For the text-containing cell, return its midpoint in (x, y) coordinate format. 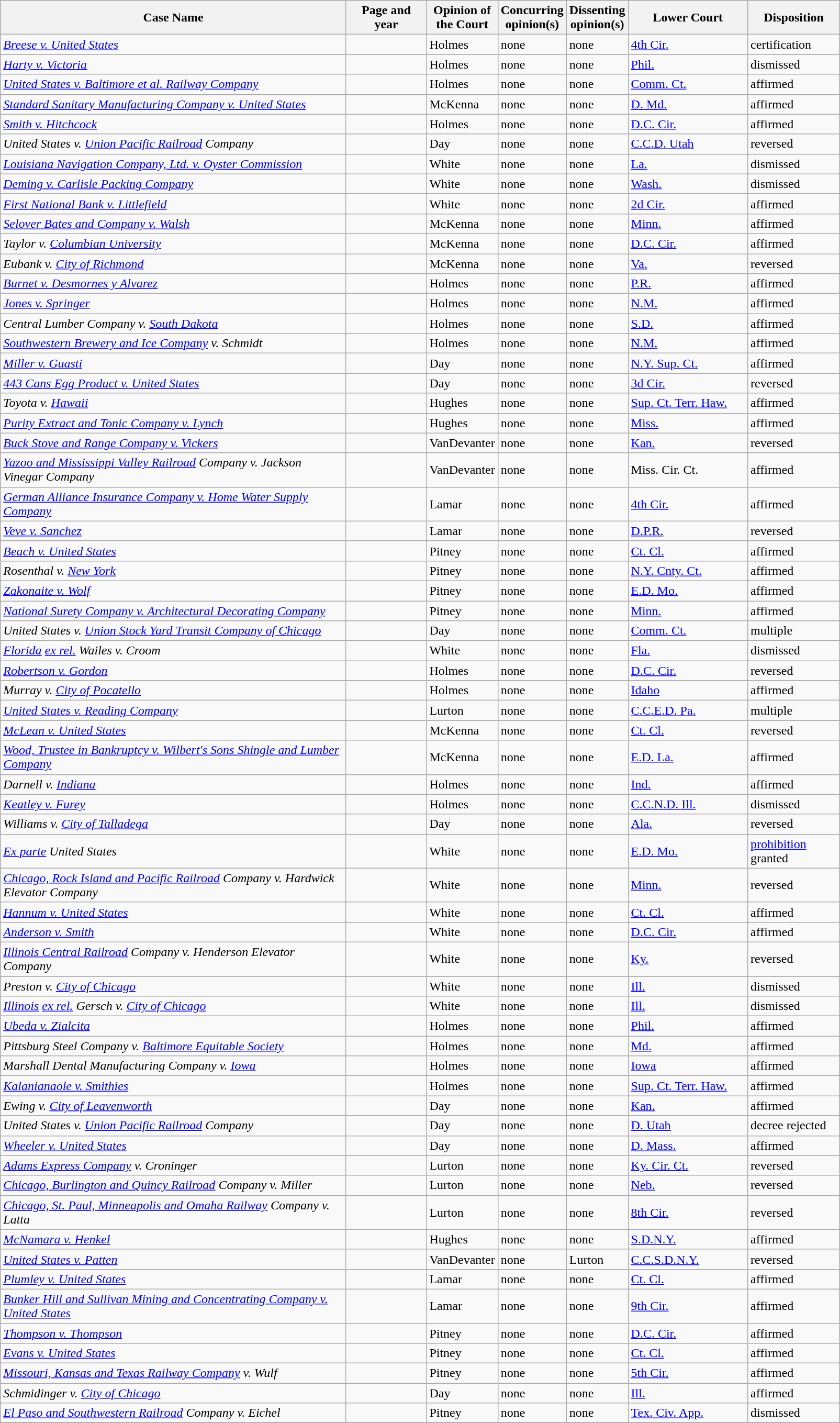
Illinois ex rel. Gersch v. City of Chicago (174, 1006)
decree rejected (794, 1126)
Md. (688, 1046)
8th Cir. (688, 1213)
Florida ex rel. Wailes v. Croom (174, 651)
Keatley v. Furey (174, 804)
Rosenthal v. New York (174, 571)
Ind. (688, 784)
C.C.S.D.N.Y. (688, 1259)
443 Cans Egg Product v. United States (174, 383)
Adams Express Company v. Croninger (174, 1165)
E.D. La. (688, 757)
Ubeda v. Zialcita (174, 1026)
McNamara v. Henkel (174, 1239)
Miller v. Guasti (174, 363)
Yazoo and Mississippi Valley Railroad Company v. Jackson Vinegar Company (174, 470)
N.Y. Sup. Ct. (688, 363)
Evans v. United States (174, 1353)
Pittsburg Steel Company v. Baltimore Equitable Society (174, 1046)
Buck Stove and Range Company v. Vickers (174, 443)
Thompson v. Thompson (174, 1333)
P.R. (688, 284)
Beach v. United States (174, 551)
Robertson v. Gordon (174, 671)
2d Cir. (688, 204)
S.D. (688, 324)
Bunker Hill and Sullivan Mining and Concentrating Company v. United States (174, 1306)
S.D.N.Y. (688, 1239)
United States v. Baltimore et al. Railway Company (174, 84)
Wash. (688, 184)
Concurring opinion(s) (532, 18)
Eubank v. City of Richmond (174, 263)
Marshall Dental Manufacturing Company v. Iowa (174, 1066)
D. Md. (688, 104)
National Surety Company v. Architectural Decorating Company (174, 611)
Kalanianaole v. Smithies (174, 1086)
Central Lumber Company v. South Dakota (174, 324)
D. Mass. (688, 1146)
Murray v. City of Pocatello (174, 691)
Southwestern Brewery and Ice Company v. Schmidt (174, 343)
Ex parte United States (174, 851)
Plumley v. United States (174, 1279)
C.C.D. Utah (688, 144)
Anderson v. Smith (174, 932)
Ky. (688, 959)
Wheeler v. United States (174, 1146)
Tex. Civ. App. (688, 1413)
Chicago, St. Paul, Minneapolis and Omaha Railway Company v. Latta (174, 1213)
Williams v. City of Talladega (174, 824)
McLean v. United States (174, 730)
D. Utah (688, 1126)
First National Bank v. Littlefield (174, 204)
Page and year (386, 18)
Hannum v. United States (174, 912)
Breese v. United States (174, 45)
El Paso and Southwestern Railroad Company v. Eichel (174, 1413)
Selover Bates and Company v. Walsh (174, 224)
Va. (688, 263)
Zakonaite v. Wolf (174, 591)
Taylor v. Columbian University (174, 243)
certification (794, 45)
prohibition granted (794, 851)
Case Name (174, 18)
United States v. Reading Company (174, 710)
C.C.E.D. Pa. (688, 710)
Disposition (794, 18)
Standard Sanitary Manufacturing Company v. United States (174, 104)
Toyota v. Hawaii (174, 403)
Deming v. Carlisle Packing Company (174, 184)
Missouri, Kansas and Texas Railway Company v. Wulf (174, 1373)
Wood, Trustee in Bankruptcy v. Wilbert's Sons Shingle and Lumber Company (174, 757)
Veve v. Sanchez (174, 531)
Darnell v. Indiana (174, 784)
Chicago, Rock Island and Pacific Railroad Company v. Hardwick Elevator Company (174, 885)
La. (688, 164)
5th Cir. (688, 1373)
Ala. (688, 824)
Schmidinger v. City of Chicago (174, 1393)
C.C.N.D. Ill. (688, 804)
N.Y. Cnty. Ct. (688, 571)
Purity Extract and Tonic Company v. Lynch (174, 423)
Dissenting opinion(s) (597, 18)
Miss. Cir. Ct. (688, 470)
Miss. (688, 423)
Illinois Central Railroad Company v. Henderson Elevator Company (174, 959)
9th Cir. (688, 1306)
Harty v. Victoria (174, 64)
Preston v. City of Chicago (174, 986)
Fla. (688, 651)
United States v. Union Stock Yard Transit Company of Chicago (174, 631)
D.P.R. (688, 531)
Burnet v. Desmornes y Alvarez (174, 284)
United States v. Patten (174, 1259)
3d Cir. (688, 383)
Idaho (688, 691)
Lower Court (688, 18)
Jones v. Springer (174, 304)
Neb. (688, 1185)
Opinion of the Court (462, 18)
Iowa (688, 1066)
Ky. Cir. Ct. (688, 1165)
Ewing v. City of Leavenworth (174, 1106)
Chicago, Burlington and Quincy Railroad Company v. Miller (174, 1185)
Smith v. Hitchcock (174, 124)
German Alliance Insurance Company v. Home Water Supply Company (174, 504)
Louisiana Navigation Company, Ltd. v. Oyster Commission (174, 164)
